Search for the cell housing the specified text and yield its (x, y) center coordinate. 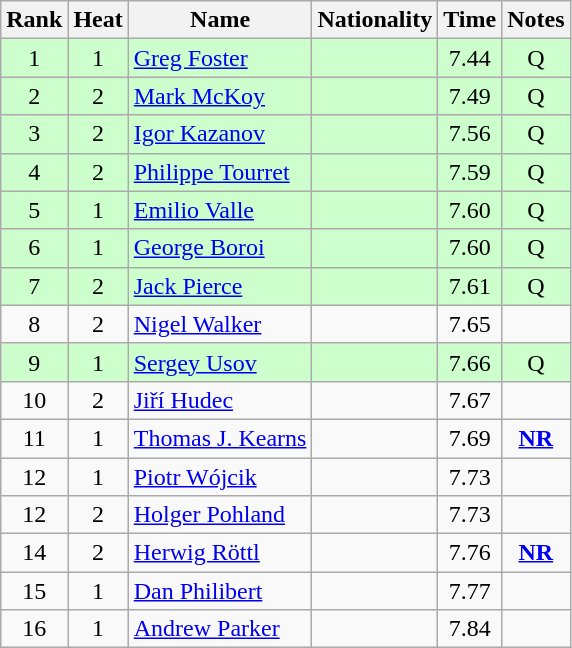
Time (470, 20)
Herwig Röttl (220, 553)
Holger Pohland (220, 515)
Name (220, 20)
15 (34, 591)
Notes (536, 20)
7.76 (470, 553)
7 (34, 286)
7.65 (470, 324)
7.49 (470, 96)
5 (34, 210)
8 (34, 324)
10 (34, 400)
7.61 (470, 286)
Sergey Usov (220, 362)
Piotr Wójcik (220, 477)
Igor Kazanov (220, 134)
7.44 (470, 58)
7.66 (470, 362)
Nationality (375, 20)
7.77 (470, 591)
Andrew Parker (220, 629)
Jiří Hudec (220, 400)
Nigel Walker (220, 324)
Greg Foster (220, 58)
Heat (98, 20)
7.59 (470, 172)
4 (34, 172)
Emilio Valle (220, 210)
7.69 (470, 438)
7.84 (470, 629)
6 (34, 248)
Mark McKoy (220, 96)
Dan Philibert (220, 591)
16 (34, 629)
George Boroi (220, 248)
Jack Pierce (220, 286)
7.67 (470, 400)
7.56 (470, 134)
Rank (34, 20)
9 (34, 362)
Thomas J. Kearns (220, 438)
3 (34, 134)
Philippe Tourret (220, 172)
14 (34, 553)
11 (34, 438)
